For the text-containing cell, return its midpoint in [x, y] coordinate format. 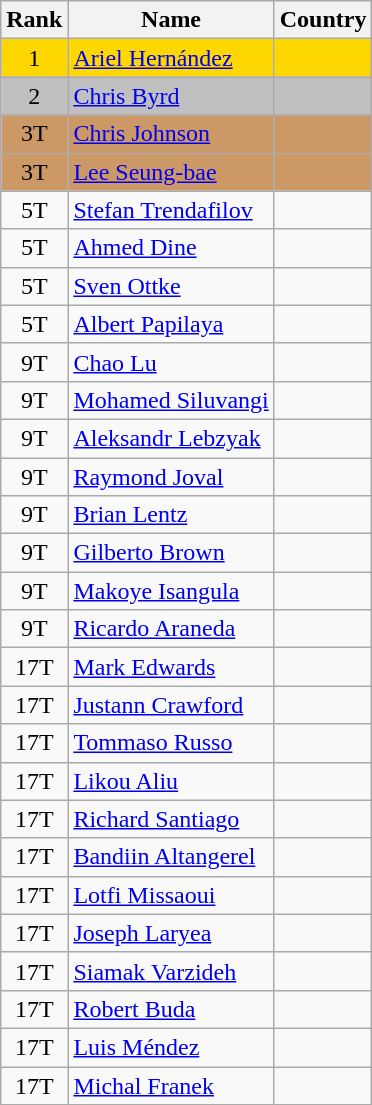
Justann Crawford [171, 705]
Aleksandr Lebzyak [171, 438]
Ariel Hernández [171, 58]
Mark Edwards [171, 667]
Makoye Isangula [171, 591]
Rank [34, 20]
Mohamed Siluvangi [171, 400]
Richard Santiago [171, 819]
Gilberto Brown [171, 553]
2 [34, 96]
Name [171, 20]
Bandiin Altangerel [171, 857]
Chris Byrd [171, 96]
Stefan Trendafilov [171, 210]
Siamak Varzideh [171, 971]
Likou Aliu [171, 781]
Ahmed Dine [171, 248]
Chao Lu [171, 362]
1 [34, 58]
Ricardo Araneda [171, 629]
Brian Lentz [171, 515]
Raymond Joval [171, 477]
Sven Ottke [171, 286]
Luis Méndez [171, 1047]
Robert Buda [171, 1009]
Country [323, 20]
Chris Johnson [171, 134]
Albert Papilaya [171, 324]
Lee Seung-bae [171, 172]
Lotfi Missaoui [171, 895]
Tommaso Russo [171, 743]
Joseph Laryea [171, 933]
Michal Franek [171, 1085]
